Determine the [x, y] coordinate at the center of the cell enclosing the given text.  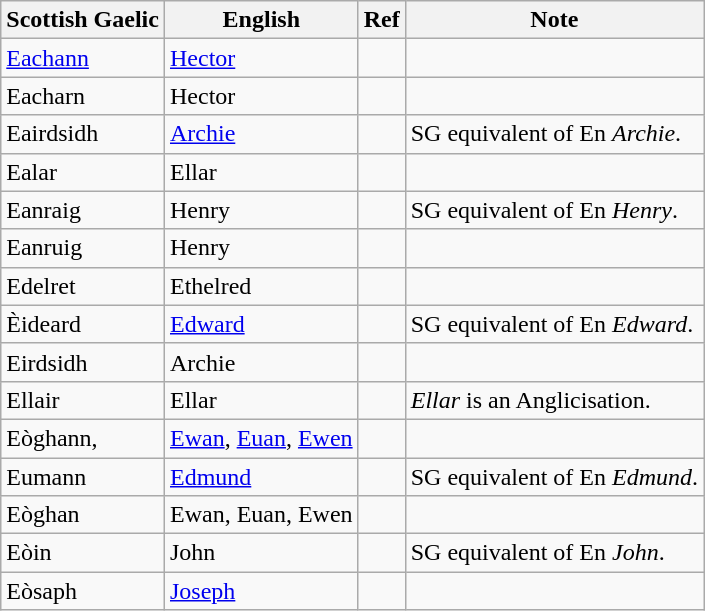
Eòsaph [83, 591]
Èideard [83, 324]
Ethelred [261, 286]
Edward [261, 324]
Edmund [261, 477]
SG equivalent of En Edward. [554, 324]
Ealar [83, 172]
Eachann [83, 58]
Eòghann, [83, 438]
SG equivalent of En Edmund. [554, 477]
Ellair [83, 400]
Eairdsidh [83, 134]
English [261, 20]
SG equivalent of En Henry. [554, 210]
SG equivalent of En Archie. [554, 134]
Edelret [83, 286]
John [261, 553]
Eòghan [83, 515]
Eumann [83, 477]
Ref [382, 20]
Eirdsidh [83, 362]
Joseph [261, 591]
Scottish Gaelic [83, 20]
Note [554, 20]
Eanruig [83, 248]
Ellar is an Anglicisation. [554, 400]
Eanraig [83, 210]
Eòin [83, 553]
Eacharn [83, 96]
SG equivalent of En John. [554, 553]
